Provide the (X, Y) coordinate of the cell's center where the given text is located.  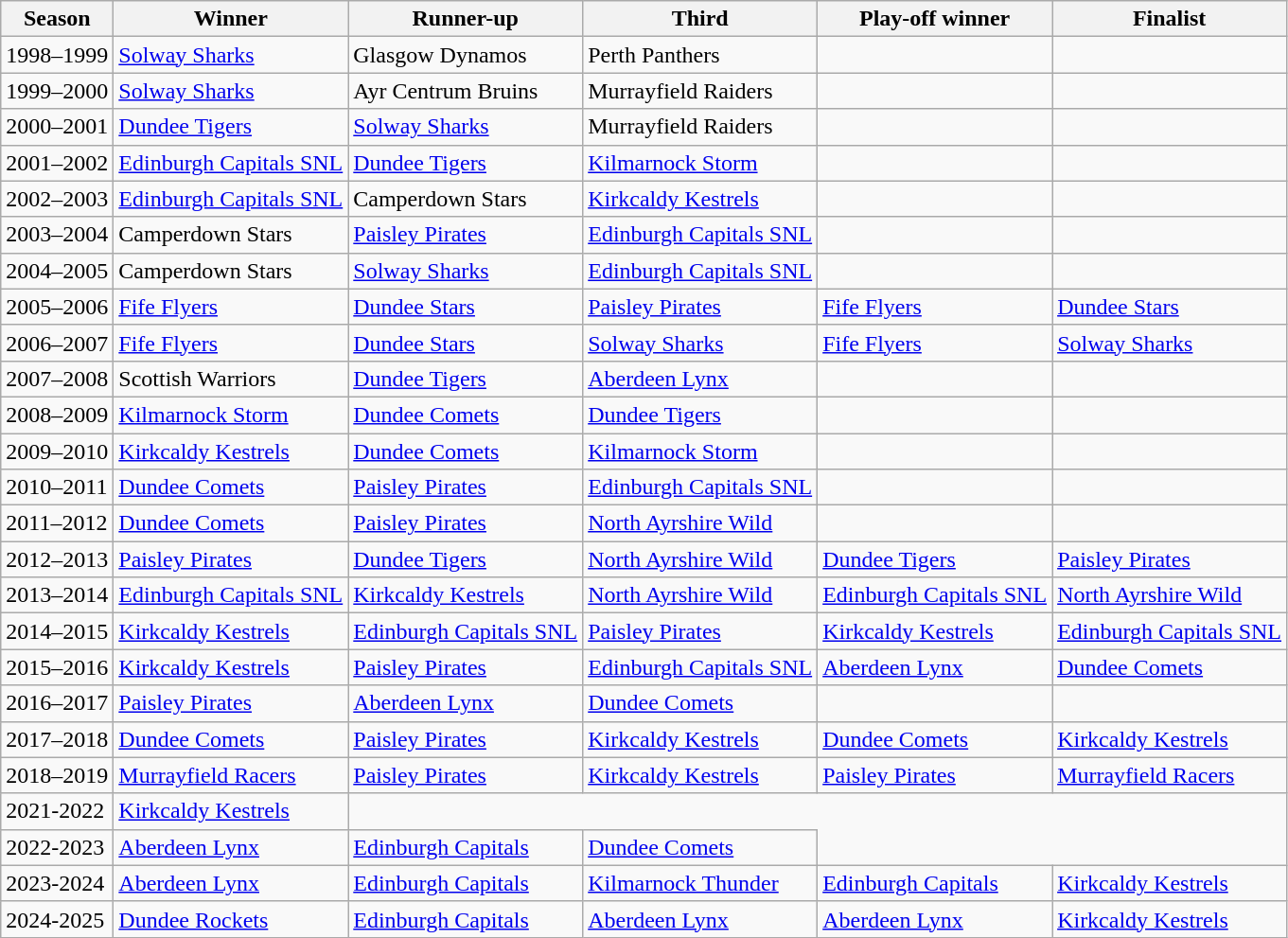
2001–2002 (57, 163)
Runner-up (466, 19)
2005–2006 (57, 307)
2007–2008 (57, 379)
2018–2019 (57, 775)
2009–2010 (57, 451)
Perth Panthers (700, 55)
2017–2018 (57, 739)
Winner (231, 19)
2010–2011 (57, 487)
Scottish Warriors (231, 379)
2000–2001 (57, 127)
2008–2009 (57, 415)
2011–2012 (57, 523)
Play-off winner (935, 19)
2021-2022 (57, 811)
2022-2023 (57, 847)
Season (57, 19)
2013–2014 (57, 595)
Ayr Centrum Bruins (466, 91)
2014–2015 (57, 631)
Finalist (1170, 19)
2003–2004 (57, 235)
2004–2005 (57, 271)
2015–2016 (57, 667)
2012–2013 (57, 559)
Glasgow Dynamos (466, 55)
2023-2024 (57, 883)
2002–2003 (57, 199)
1998–1999 (57, 55)
2024-2025 (57, 919)
Third (700, 19)
2006–2007 (57, 343)
Kilmarnock Thunder (700, 883)
1999–2000 (57, 91)
Dundee Rockets (231, 919)
2016–2017 (57, 703)
